Detect which cell encompasses the target text, then output its (x, y) center coordinate. 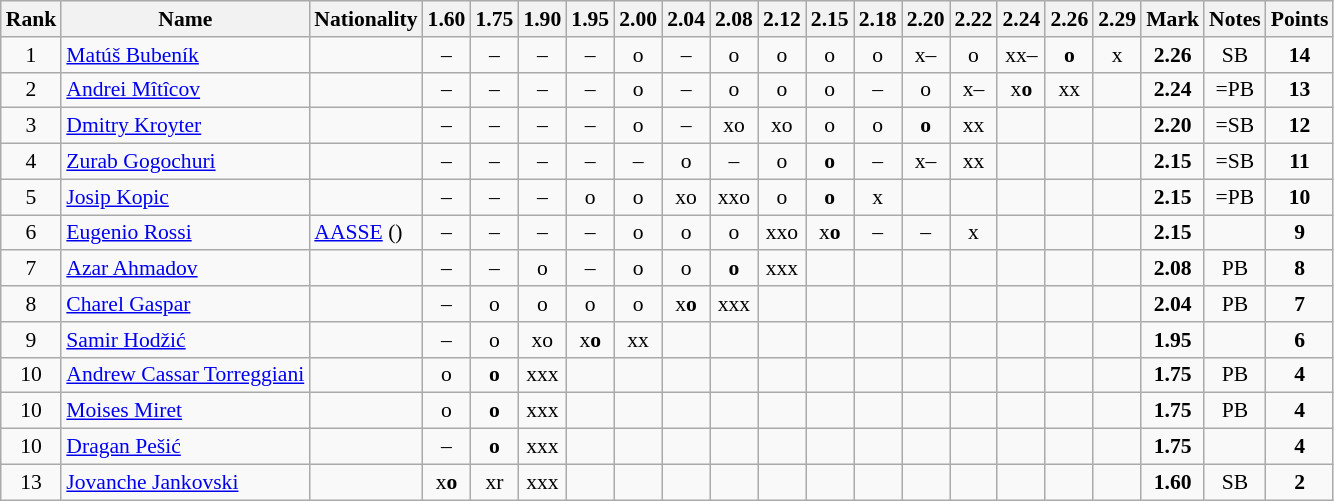
2.18 (878, 19)
14 (1300, 55)
Andrei Mîtîcov (185, 90)
Moises Miret (185, 411)
3 (32, 126)
Rank (32, 19)
Name (185, 19)
Andrew Cassar Torreggiani (185, 375)
1.90 (542, 19)
5 (32, 197)
Nationality (366, 19)
Matúš Bubeník (185, 55)
Notes (1235, 19)
1 (32, 55)
Mark (1172, 19)
Zurab Gogochuri (185, 162)
Eugenio Rossi (185, 233)
11 (1300, 162)
xr (494, 482)
Dmitry Kroyter (185, 126)
Points (1300, 19)
2.22 (974, 19)
xx– (1021, 55)
AASSE () (366, 233)
Dragan Pešić (185, 447)
2.29 (1117, 19)
12 (1300, 126)
Josip Kopic (185, 197)
Azar Ahmadov (185, 269)
2.00 (638, 19)
Charel Gaspar (185, 304)
Samir Hodžić (185, 340)
Jovanche Jankovski (185, 482)
2.12 (782, 19)
